Provide the [x, y] coordinate of the cell's center where the given text is located.  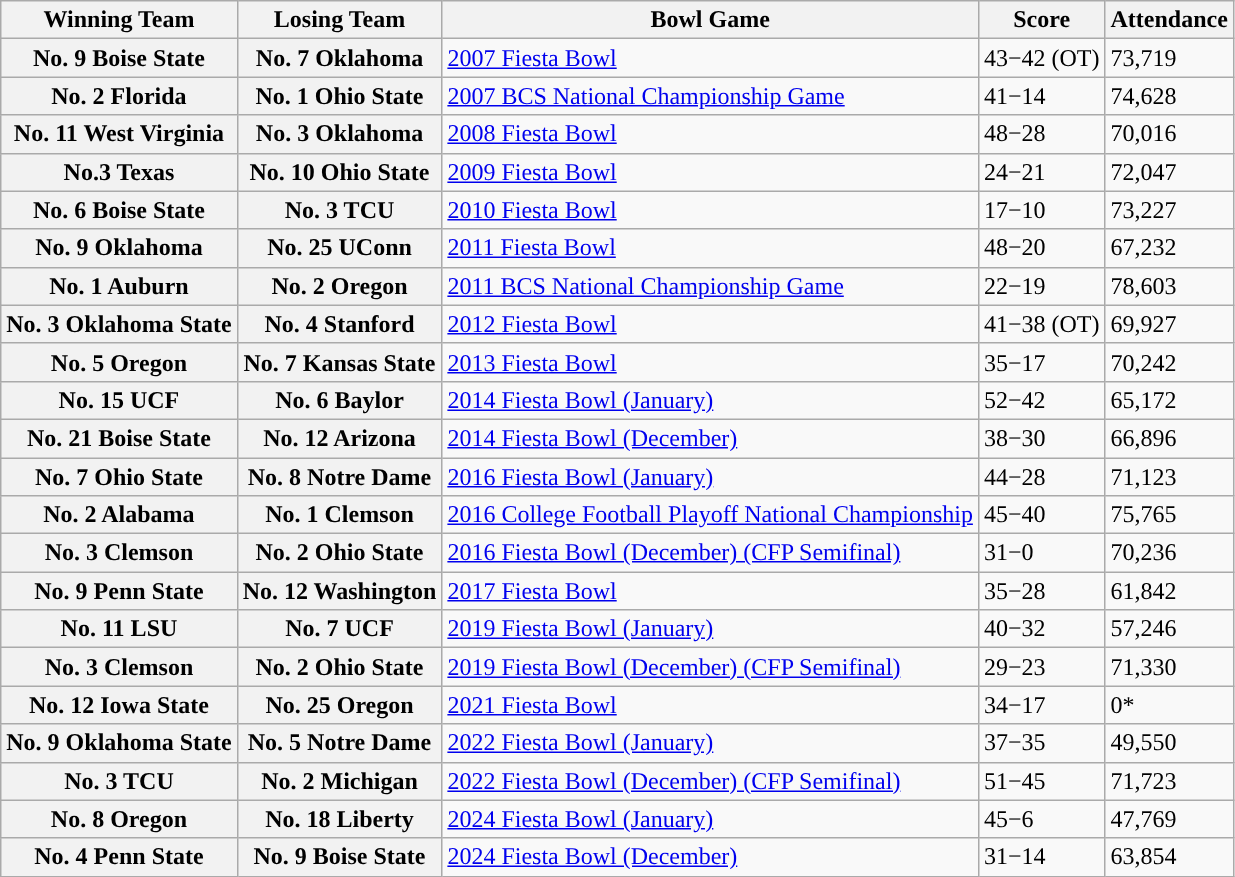
31−0 [1042, 553]
72,047 [1169, 172]
38−30 [1042, 438]
No. 12 Washington [340, 591]
52−42 [1042, 400]
Score [1042, 20]
No. 12 Iowa State [119, 705]
61,842 [1169, 591]
No. 1 Clemson [340, 515]
2022 Fiesta Bowl (January) [710, 743]
2017 Fiesta Bowl [710, 591]
31−14 [1042, 857]
No. 10 Ohio State [340, 172]
63,854 [1169, 857]
35−28 [1042, 591]
70,016 [1169, 134]
57,246 [1169, 629]
2016 Fiesta Bowl (December) (CFP Semifinal) [710, 553]
66,896 [1169, 438]
No. 7 Oklahoma [340, 58]
No. 25 UConn [340, 248]
41−38 (OT) [1042, 324]
No. 12 Arizona [340, 438]
70,236 [1169, 553]
No. 2 Oregon [340, 286]
No. 8 Notre Dame [340, 477]
No. 11 LSU [119, 629]
70,242 [1169, 362]
2019 Fiesta Bowl (January) [710, 629]
No. 3 Oklahoma State [119, 324]
71,723 [1169, 781]
No. 21 Boise State [119, 438]
2009 Fiesta Bowl [710, 172]
2012 Fiesta Bowl [710, 324]
2010 Fiesta Bowl [710, 210]
No. 6 Baylor [340, 400]
71,330 [1169, 667]
24−21 [1042, 172]
2024 Fiesta Bowl (December) [710, 857]
34−17 [1042, 705]
65,172 [1169, 400]
No. 3 Oklahoma [340, 134]
47,769 [1169, 819]
2013 Fiesta Bowl [710, 362]
No. 7 Kansas State [340, 362]
No. 7 UCF [340, 629]
48−28 [1042, 134]
2022 Fiesta Bowl (December) (CFP Semifinal) [710, 781]
Winning Team [119, 20]
No. 9 Oklahoma State [119, 743]
No. 2 Florida [119, 96]
No. 11 West Virginia [119, 134]
2008 Fiesta Bowl [710, 134]
No. 1 Ohio State [340, 96]
2007 Fiesta Bowl [710, 58]
43−42 (OT) [1042, 58]
No. 9 Oklahoma [119, 248]
2016 College Football Playoff National Championship [710, 515]
No. 18 Liberty [340, 819]
No. 6 Boise State [119, 210]
73,227 [1169, 210]
No. 9 Penn State [119, 591]
2024 Fiesta Bowl (January) [710, 819]
67,232 [1169, 248]
45−6 [1042, 819]
No. 5 Notre Dame [340, 743]
Attendance [1169, 20]
78,603 [1169, 286]
2019 Fiesta Bowl (December) (CFP Semifinal) [710, 667]
71,123 [1169, 477]
22−19 [1042, 286]
Bowl Game [710, 20]
73,719 [1169, 58]
No.3 Texas [119, 172]
2011 Fiesta Bowl [710, 248]
49,550 [1169, 743]
51−45 [1042, 781]
45−40 [1042, 515]
No. 2 Alabama [119, 515]
No. 8 Oregon [119, 819]
No. 1 Auburn [119, 286]
17−10 [1042, 210]
No. 5 Oregon [119, 362]
35−17 [1042, 362]
2011 BCS National Championship Game [710, 286]
29−23 [1042, 667]
75,765 [1169, 515]
48−20 [1042, 248]
No. 25 Oregon [340, 705]
No. 2 Michigan [340, 781]
41−14 [1042, 96]
No. 4 Penn State [119, 857]
69,927 [1169, 324]
No. 15 UCF [119, 400]
2016 Fiesta Bowl (January) [710, 477]
No. 4 Stanford [340, 324]
2021 Fiesta Bowl [710, 705]
2014 Fiesta Bowl (January) [710, 400]
0* [1169, 705]
40−32 [1042, 629]
No. 7 Ohio State [119, 477]
Losing Team [340, 20]
44−28 [1042, 477]
74,628 [1169, 96]
2014 Fiesta Bowl (December) [710, 438]
37−35 [1042, 743]
2007 BCS National Championship Game [710, 96]
